Find where the given text appears and provide that cell's center as (X, Y) coordinate. 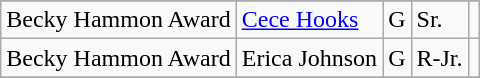
R-Jr. (440, 58)
Sr. (440, 20)
Cece Hooks (309, 20)
Erica Johnson (309, 58)
